Return [x, y] of the center of cell containing provided text 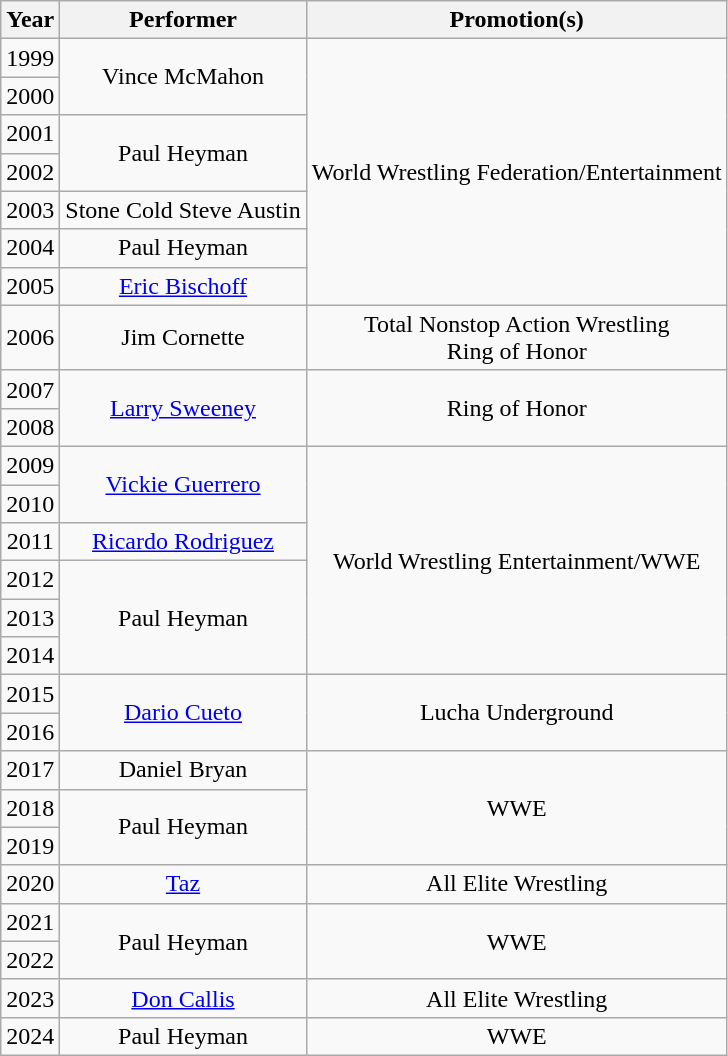
Larry Sweeney [183, 408]
2004 [30, 248]
Ring of Honor [516, 408]
Total Nonstop Action WrestlingRing of Honor [516, 338]
2023 [30, 998]
2011 [30, 542]
World Wrestling Entertainment/WWE [516, 560]
Dario Cueto [183, 713]
2000 [30, 96]
2005 [30, 286]
2003 [30, 210]
2010 [30, 503]
2016 [30, 732]
2006 [30, 338]
Daniel Bryan [183, 770]
Performer [183, 20]
Promotion(s) [516, 20]
2002 [30, 172]
Vince McMahon [183, 77]
World Wrestling Federation/Entertainment [516, 172]
Taz [183, 884]
Eric Bischoff [183, 286]
2018 [30, 808]
2009 [30, 465]
2007 [30, 389]
2024 [30, 1036]
2017 [30, 770]
2019 [30, 846]
2001 [30, 134]
Stone Cold Steve Austin [183, 210]
2020 [30, 884]
2013 [30, 618]
Vickie Guerrero [183, 484]
2021 [30, 922]
Lucha Underground [516, 713]
2012 [30, 580]
2015 [30, 694]
1999 [30, 58]
2014 [30, 656]
Year [30, 20]
2022 [30, 960]
Ricardo Rodriguez [183, 542]
Jim Cornette [183, 338]
Don Callis [183, 998]
2008 [30, 427]
